From the cell containing the given text, extract its center point as (x, y) coordinate. 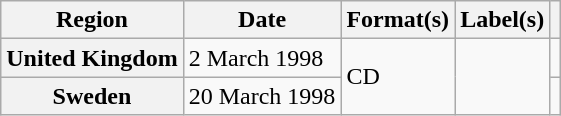
Region (92, 20)
United Kingdom (92, 58)
CD (398, 77)
Format(s) (398, 20)
Label(s) (502, 20)
Date (262, 20)
2 March 1998 (262, 58)
Sweden (92, 96)
20 March 1998 (262, 96)
